Return [x, y] of the center of cell containing provided text 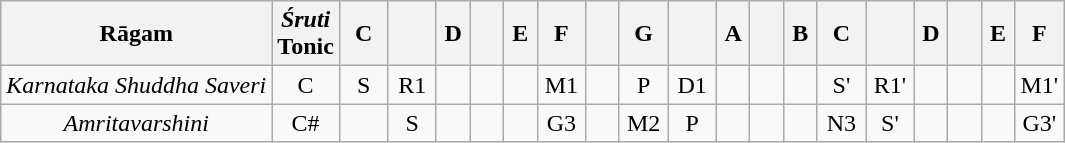
R1' [890, 85]
R1 [412, 85]
D1 [692, 85]
ŚrutiTonic [306, 34]
C# [306, 123]
Karnataka Shuddha Saveri [136, 85]
A [733, 34]
N3 [842, 123]
M1' [1040, 85]
M2 [644, 123]
G [644, 34]
M1 [562, 85]
Rāgam [136, 34]
G3 [562, 123]
G3' [1040, 123]
B [801, 34]
Amritavarshini [136, 123]
